Identify which cell holds the provided text, then report its (X, Y) central coordinate. 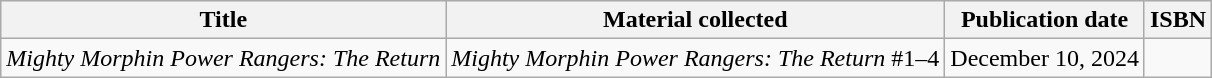
Mighty Morphin Power Rangers: The Return #1–4 (696, 58)
Mighty Morphin Power Rangers: The Return (224, 58)
December 10, 2024 (1045, 58)
Publication date (1045, 20)
ISBN (1178, 20)
Material collected (696, 20)
Title (224, 20)
